Locate the cell with the specified text and output its (x, y) center coordinate. 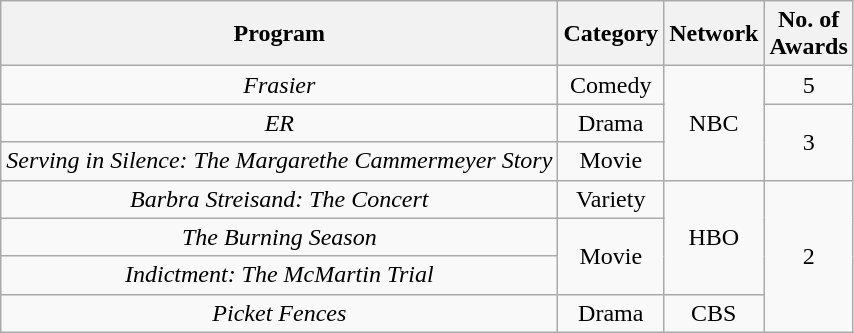
CBS (714, 313)
Frasier (280, 85)
No. ofAwards (808, 34)
Network (714, 34)
Serving in Silence: The Margarethe Cammermeyer Story (280, 161)
ER (280, 123)
3 (808, 142)
The Burning Season (280, 237)
Category (611, 34)
HBO (714, 237)
Barbra Streisand: The Concert (280, 199)
2 (808, 256)
Program (280, 34)
Variety (611, 199)
Picket Fences (280, 313)
NBC (714, 123)
Comedy (611, 85)
5 (808, 85)
Indictment: The McMartin Trial (280, 275)
